Detect which cell encompasses the target text, then output its (X, Y) center coordinate. 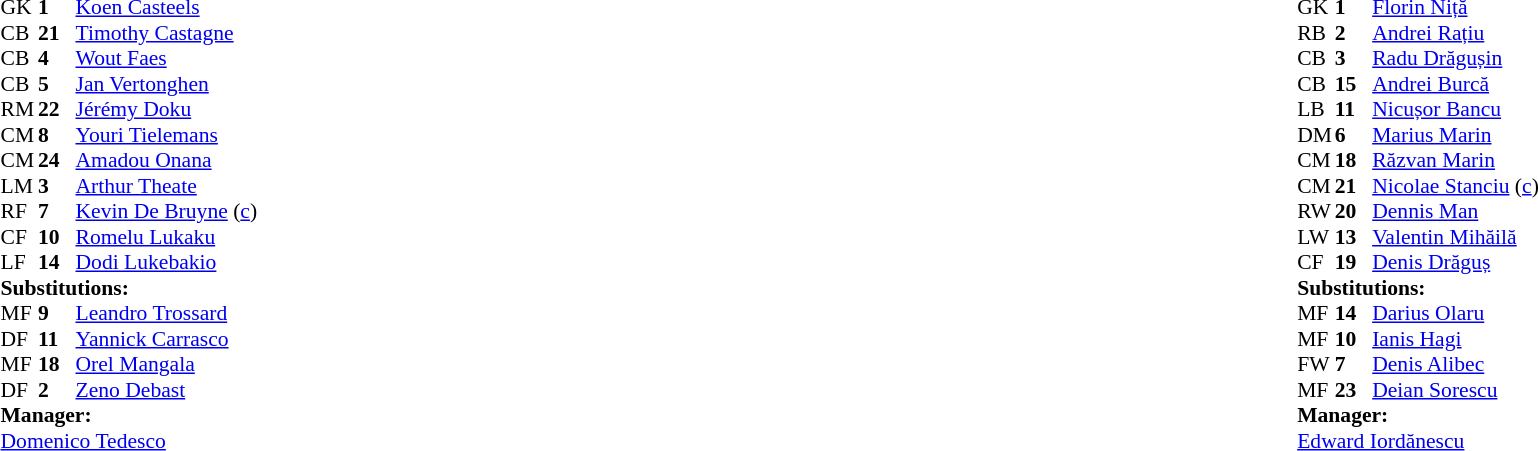
Romelu Lukaku (167, 237)
Kevin De Bruyne (c) (167, 211)
Youri Tielemans (167, 135)
LW (1316, 237)
9 (57, 313)
23 (1354, 390)
Jan Vertonghen (167, 84)
Arthur Theate (167, 186)
20 (1354, 211)
8 (57, 135)
FW (1316, 365)
LM (19, 186)
Manager: (128, 415)
22 (57, 109)
Yannick Carrasco (167, 339)
RM (19, 109)
RF (19, 211)
Orel Mangala (167, 365)
15 (1354, 84)
DM (1316, 135)
RB (1316, 33)
Wout Faes (167, 59)
Dodi Lukebakio (167, 263)
LF (19, 263)
19 (1354, 263)
Jérémy Doku (167, 109)
6 (1354, 135)
Amadou Onana (167, 161)
13 (1354, 237)
24 (57, 161)
Substitutions: (128, 288)
Leandro Trossard (167, 313)
LB (1316, 109)
4 (57, 59)
5 (57, 84)
Timothy Castagne (167, 33)
RW (1316, 211)
Zeno Debast (167, 390)
